Find where the given text appears and provide that cell's center as (x, y) coordinate. 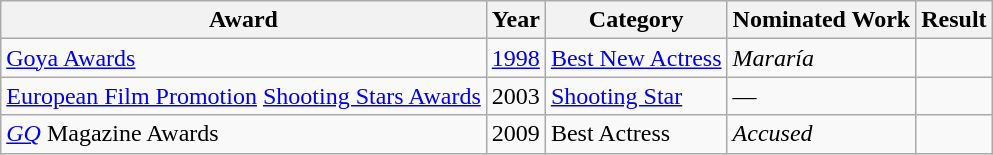
Shooting Star (636, 96)
Nominated Work (822, 20)
Goya Awards (244, 58)
Category (636, 20)
Result (954, 20)
Year (516, 20)
Best New Actress (636, 58)
2009 (516, 134)
— (822, 96)
Mararía (822, 58)
Best Actress (636, 134)
GQ Magazine Awards (244, 134)
Award (244, 20)
European Film Promotion Shooting Stars Awards (244, 96)
1998 (516, 58)
2003 (516, 96)
Accused (822, 134)
